Return the (X, Y) coordinate for the center point of the cell that contains the specified text.  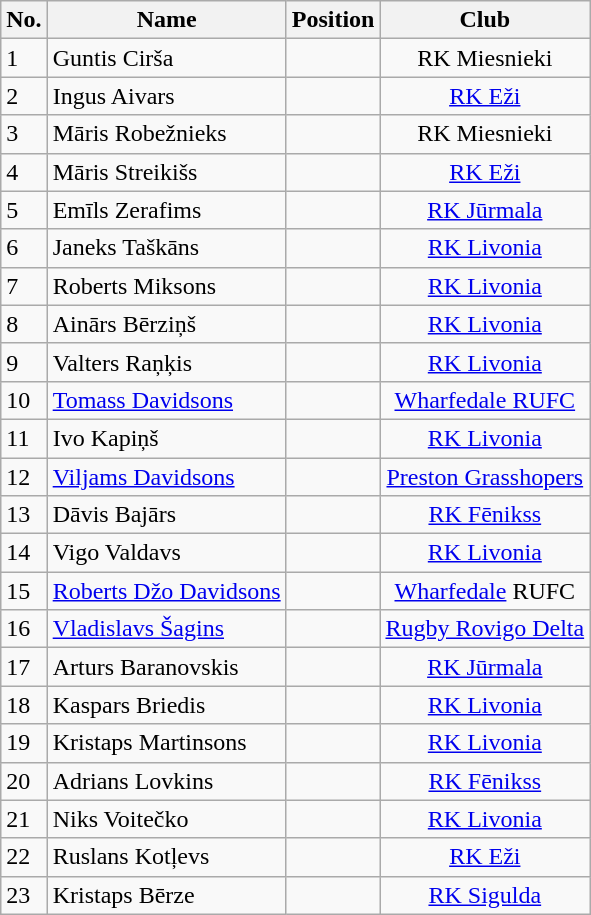
16 (24, 629)
4 (24, 172)
Ingus Aivars (166, 96)
Ainārs Bērziņš (166, 324)
1 (24, 58)
22 (24, 857)
20 (24, 781)
3 (24, 134)
2 (24, 96)
No. (24, 20)
Kaspars Briedis (166, 705)
Māris Robežnieks (166, 134)
Guntis Cirša (166, 58)
Dāvis Bajārs (166, 515)
15 (24, 591)
Niks Voitečko (166, 819)
Valters Raņķis (166, 362)
13 (24, 515)
Kristaps Martinsons (166, 743)
Preston Grasshopers (485, 477)
19 (24, 743)
RK Sigulda (485, 895)
Name (166, 20)
Janeks Taškāns (166, 248)
Vigo Valdavs (166, 553)
12 (24, 477)
Arturs Baranovskis (166, 667)
9 (24, 362)
Emīls Zerafims (166, 210)
23 (24, 895)
Tomass Davidsons (166, 400)
11 (24, 438)
Ivo Kapiņš (166, 438)
8 (24, 324)
Club (485, 20)
Vladislavs Šagins (166, 629)
Ruslans Kotļevs (166, 857)
21 (24, 819)
Roberts Miksons (166, 286)
Viljams Davidsons (166, 477)
10 (24, 400)
5 (24, 210)
Roberts Džo Davidsons (166, 591)
6 (24, 248)
Māris Streikišs (166, 172)
Adrians Lovkins (166, 781)
Kristaps Bērze (166, 895)
14 (24, 553)
17 (24, 667)
7 (24, 286)
Position (333, 20)
18 (24, 705)
Rugby Rovigo Delta (485, 629)
